Output the (X, Y) coordinate of the center of the cell containing the given text.  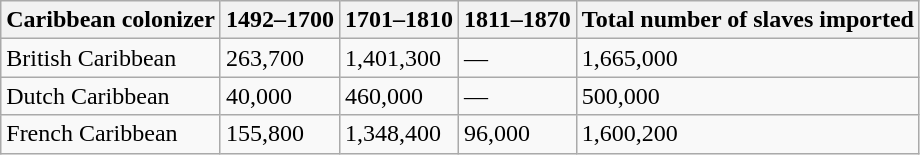
British Caribbean (111, 58)
1,401,300 (400, 58)
Caribbean colonizer (111, 20)
96,000 (518, 134)
500,000 (748, 96)
460,000 (400, 96)
155,800 (280, 134)
Dutch Caribbean (111, 96)
1,665,000 (748, 58)
40,000 (280, 96)
1811–1870 (518, 20)
French Caribbean (111, 134)
1701–1810 (400, 20)
Total number of slaves imported (748, 20)
1,348,400 (400, 134)
1492–1700 (280, 20)
1,600,200 (748, 134)
263,700 (280, 58)
